Scan for the cell matching the given text and deliver its (x, y) coordinate at center. 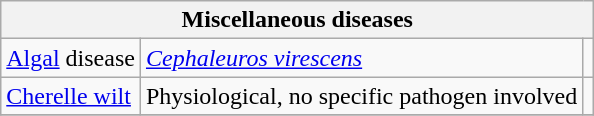
Physiological, no specific pathogen involved (361, 96)
Algal disease (71, 58)
Miscellaneous diseases (298, 20)
Cephaleuros virescens (361, 58)
Cherelle wilt (71, 96)
